Scan for the cell matching the given text and deliver its [X, Y] coordinate at center. 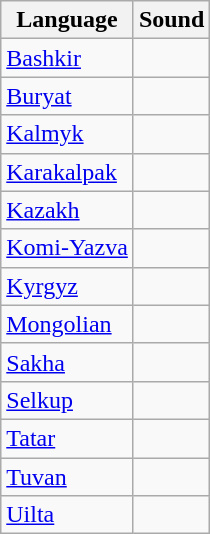
Language [68, 20]
Tuvan [68, 477]
Kyrgyz [68, 286]
Komi-Yazva [68, 248]
Kalmyk [68, 134]
Uilta [68, 515]
Selkup [68, 400]
Sakha [68, 362]
Kazakh [68, 210]
Bashkir [68, 58]
Sound [171, 20]
Tatar [68, 438]
Buryat [68, 96]
Mongolian [68, 324]
Karakalpak [68, 172]
